Output the (x, y) coordinate of the center of the cell containing the given text.  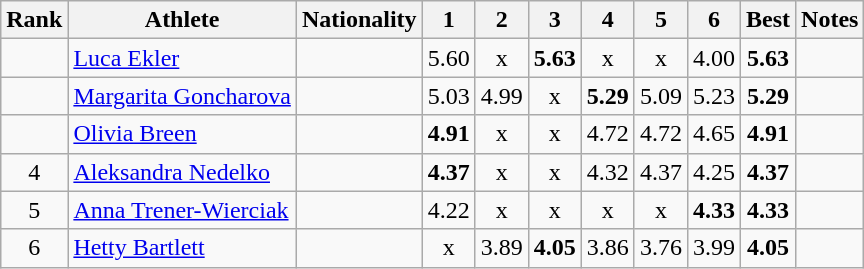
4.99 (502, 96)
3.89 (502, 248)
5.23 (714, 96)
Luca Ekler (182, 58)
4.32 (608, 172)
3.86 (608, 248)
Nationality (359, 20)
Anna Trener-Wierciak (182, 210)
5.03 (448, 96)
3 (554, 20)
4.65 (714, 134)
5.60 (448, 58)
Aleksandra Nedelko (182, 172)
Olivia Breen (182, 134)
Hetty Bartlett (182, 248)
Margarita Goncharova (182, 96)
4.00 (714, 58)
Athlete (182, 20)
4.22 (448, 210)
1 (448, 20)
3.99 (714, 248)
3.76 (660, 248)
Best (768, 20)
Notes (830, 20)
5.09 (660, 96)
Rank (34, 20)
4.25 (714, 172)
2 (502, 20)
